Detect which cell encompasses the target text, then output its [x, y] center coordinate. 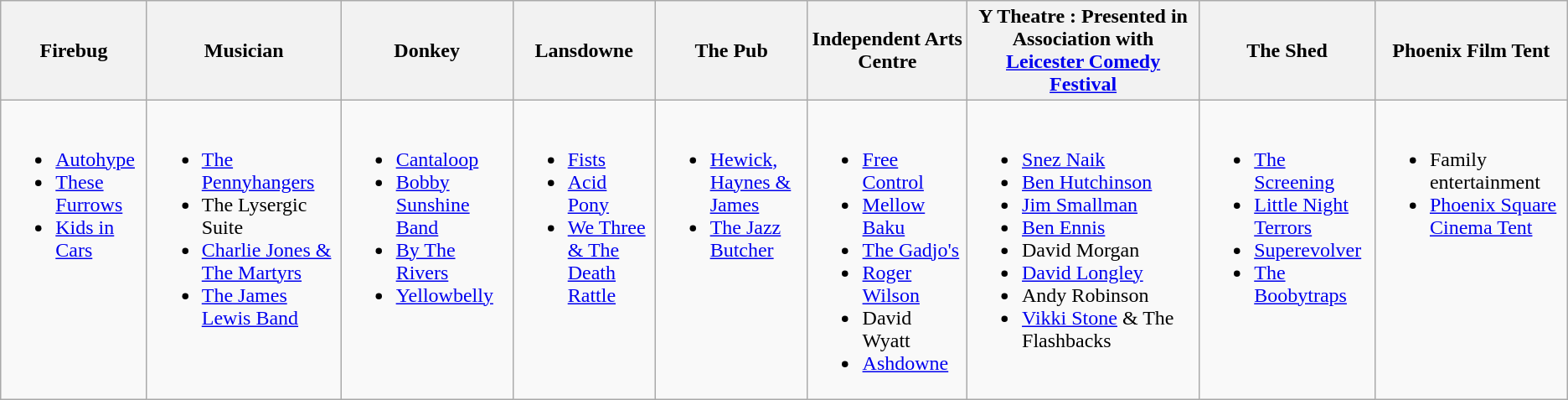
Lansdowne [584, 50]
Independent Arts Centre [887, 50]
The ScreeningLittle Night TerrorsSuperevolverThe Boobytraps [1287, 250]
The Pub [731, 50]
Hewick, Haynes & JamesThe Jazz Butcher [731, 250]
Free ControlMellow BakuThe Gadjo'sRoger WilsonDavid WyattAshdowne [887, 250]
Donkey [427, 50]
The Shed [1287, 50]
Y Theatre : Presented in Association with Leicester Comedy Festival [1084, 50]
The PennyhangersThe Lysergic SuiteCharlie Jones & The MartyrsThe James Lewis Band [244, 250]
CantaloopBobby Sunshine BandBy The RiversYellowbelly [427, 250]
Musician [244, 50]
Snez NaikBen HutchinsonJim SmallmanBen EnnisDavid MorganDavid LongleyAndy RobinsonVikki Stone & The Flashbacks [1084, 250]
Firebug [74, 50]
AutohypeThese FurrowsKids in Cars [74, 250]
Family entertainmentPhoenix Square Cinema Tent [1471, 250]
Phoenix Film Tent [1471, 50]
FistsAcid PonyWe Three & The Death Rattle [584, 250]
